Find where the given text appears and provide that cell's center as [x, y] coordinate. 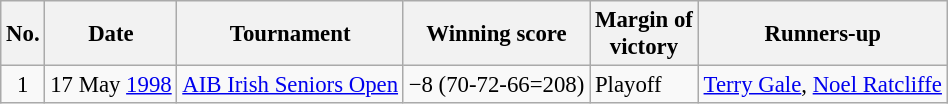
Date [111, 34]
Tournament [290, 34]
Runners-up [822, 34]
Terry Gale, Noel Ratcliffe [822, 85]
−8 (70-72-66=208) [496, 85]
1 [23, 85]
Winning score [496, 34]
No. [23, 34]
17 May 1998 [111, 85]
AIB Irish Seniors Open [290, 85]
Playoff [644, 85]
Margin ofvictory [644, 34]
